Return [X, Y] of the center of cell containing provided text 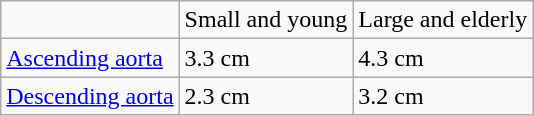
4.3 cm [443, 58]
Large and elderly [443, 20]
3.2 cm [443, 96]
3.3 cm [266, 58]
2.3 cm [266, 96]
Descending aorta [90, 96]
Ascending aorta [90, 58]
Small and young [266, 20]
